Pinpoint the cell where the given text exists, returning its [x, y] midpoint coordinate. 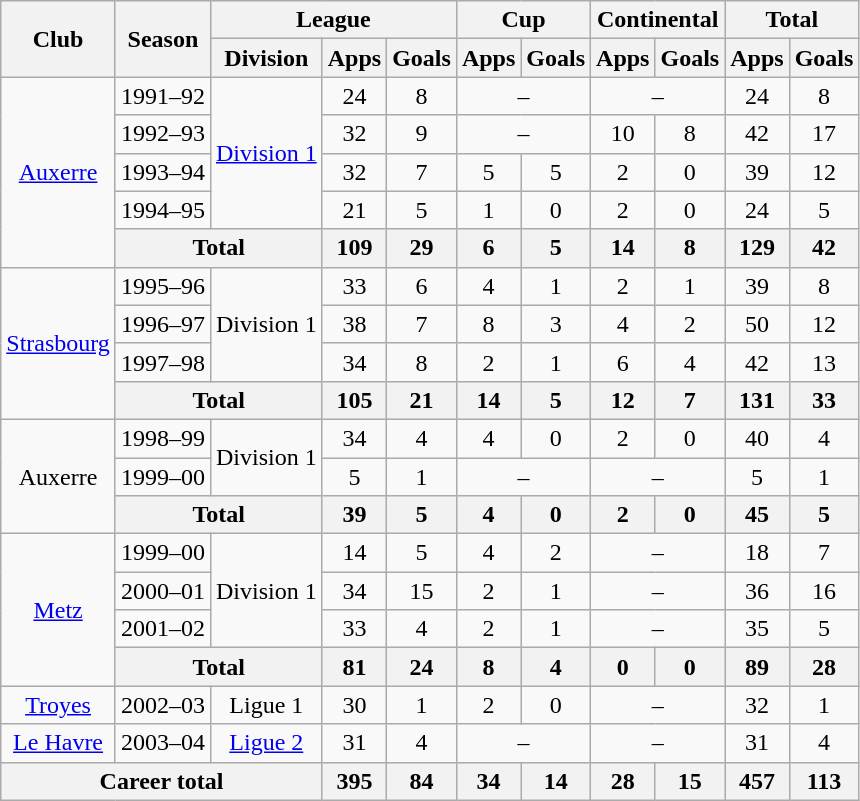
457 [757, 781]
84 [422, 781]
2002–03 [162, 705]
Continental [658, 20]
16 [824, 591]
1991–92 [162, 96]
30 [354, 705]
Ligue 2 [266, 743]
Career total [162, 781]
13 [824, 362]
1994–95 [162, 210]
105 [354, 400]
1992–93 [162, 134]
129 [757, 248]
Ligue 1 [266, 705]
17 [824, 134]
18 [757, 553]
50 [757, 324]
131 [757, 400]
1993–94 [162, 172]
38 [354, 324]
40 [757, 438]
81 [354, 667]
9 [422, 134]
45 [757, 515]
Strasbourg [58, 343]
10 [623, 134]
109 [354, 248]
1997–98 [162, 362]
1998–99 [162, 438]
Club [58, 39]
2001–02 [162, 629]
3 [556, 324]
Troyes [58, 705]
Division [266, 58]
113 [824, 781]
395 [354, 781]
Cup [523, 20]
Metz [58, 610]
1996–97 [162, 324]
2003–04 [162, 743]
League [333, 20]
Season [162, 39]
29 [422, 248]
36 [757, 591]
Le Havre [58, 743]
35 [757, 629]
89 [757, 667]
1995–96 [162, 286]
2000–01 [162, 591]
